Capture the cell that displays the provided text and extract its (x, y) central coordinate. 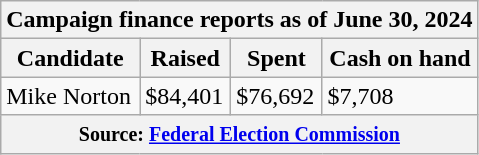
$76,692 (276, 96)
Raised (186, 58)
Source: Federal Election Commission (240, 134)
Cash on hand (400, 58)
Spent (276, 58)
Mike Norton (70, 96)
Candidate (70, 58)
$84,401 (186, 96)
$7,708 (400, 96)
Campaign finance reports as of June 30, 2024 (240, 20)
